Determine the [X, Y] coordinate at the center of the cell enclosing the given text.  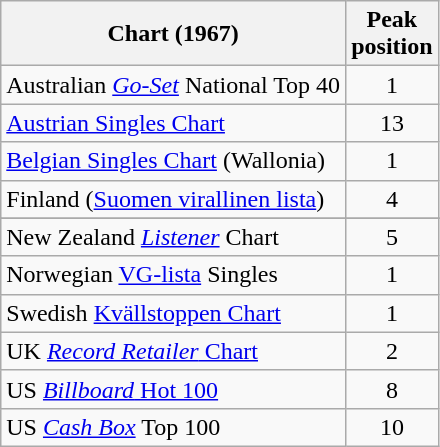
US Billboard Hot 100 [174, 389]
Swedish Kvällstoppen Chart [174, 313]
Chart (1967) [174, 34]
5 [392, 237]
4 [392, 199]
Austrian Singles Chart [174, 123]
Norwegian VG-lista Singles [174, 275]
8 [392, 389]
Belgian Singles Chart (Wallonia) [174, 161]
Peakposition [392, 34]
Finland (Suomen virallinen lista) [174, 199]
New Zealand Listener Chart [174, 237]
13 [392, 123]
Australian Go-Set National Top 40 [174, 85]
UK Record Retailer Chart [174, 351]
US Cash Box Top 100 [174, 427]
2 [392, 351]
10 [392, 427]
